Identify which cell holds the provided text, then report its (X, Y) central coordinate. 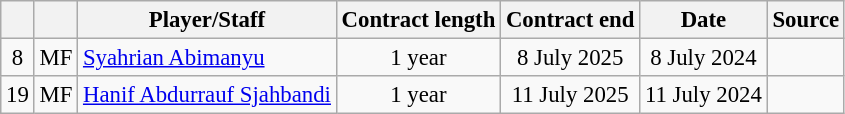
Contract length (418, 20)
8 July 2025 (570, 58)
11 July 2024 (704, 95)
Syahrian Abimanyu (208, 58)
8 July 2024 (704, 58)
19 (18, 95)
Hanif Abdurrauf Sjahbandi (208, 95)
Player/Staff (208, 20)
Contract end (570, 20)
Date (704, 20)
Source (806, 20)
11 July 2025 (570, 95)
8 (18, 58)
